Provide the (x, y) coordinate of the cell's center where the given text is located.  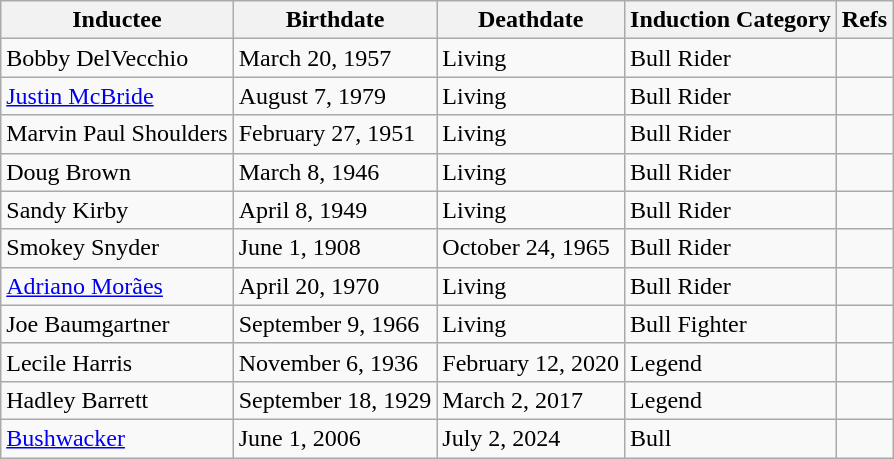
Induction Category (731, 20)
Inductee (117, 20)
Doug Brown (117, 172)
November 6, 1936 (335, 362)
March 8, 1946 (335, 172)
Adriano Morães (117, 286)
April 20, 1970 (335, 286)
Smokey Snyder (117, 248)
Bull (731, 438)
Marvin Paul Shoulders (117, 134)
Justin McBride (117, 96)
Bushwacker (117, 438)
March 20, 1957 (335, 58)
February 12, 2020 (531, 362)
August 7, 1979 (335, 96)
September 9, 1966 (335, 324)
Lecile Harris (117, 362)
Sandy Kirby (117, 210)
Joe Baumgartner (117, 324)
Refs (864, 20)
June 1, 1908 (335, 248)
Bobby DelVecchio (117, 58)
Hadley Barrett (117, 400)
March 2, 2017 (531, 400)
June 1, 2006 (335, 438)
Bull Fighter (731, 324)
February 27, 1951 (335, 134)
September 18, 1929 (335, 400)
Birthdate (335, 20)
October 24, 1965 (531, 248)
Deathdate (531, 20)
July 2, 2024 (531, 438)
April 8, 1949 (335, 210)
